Return (X, Y) of the center of cell containing provided text 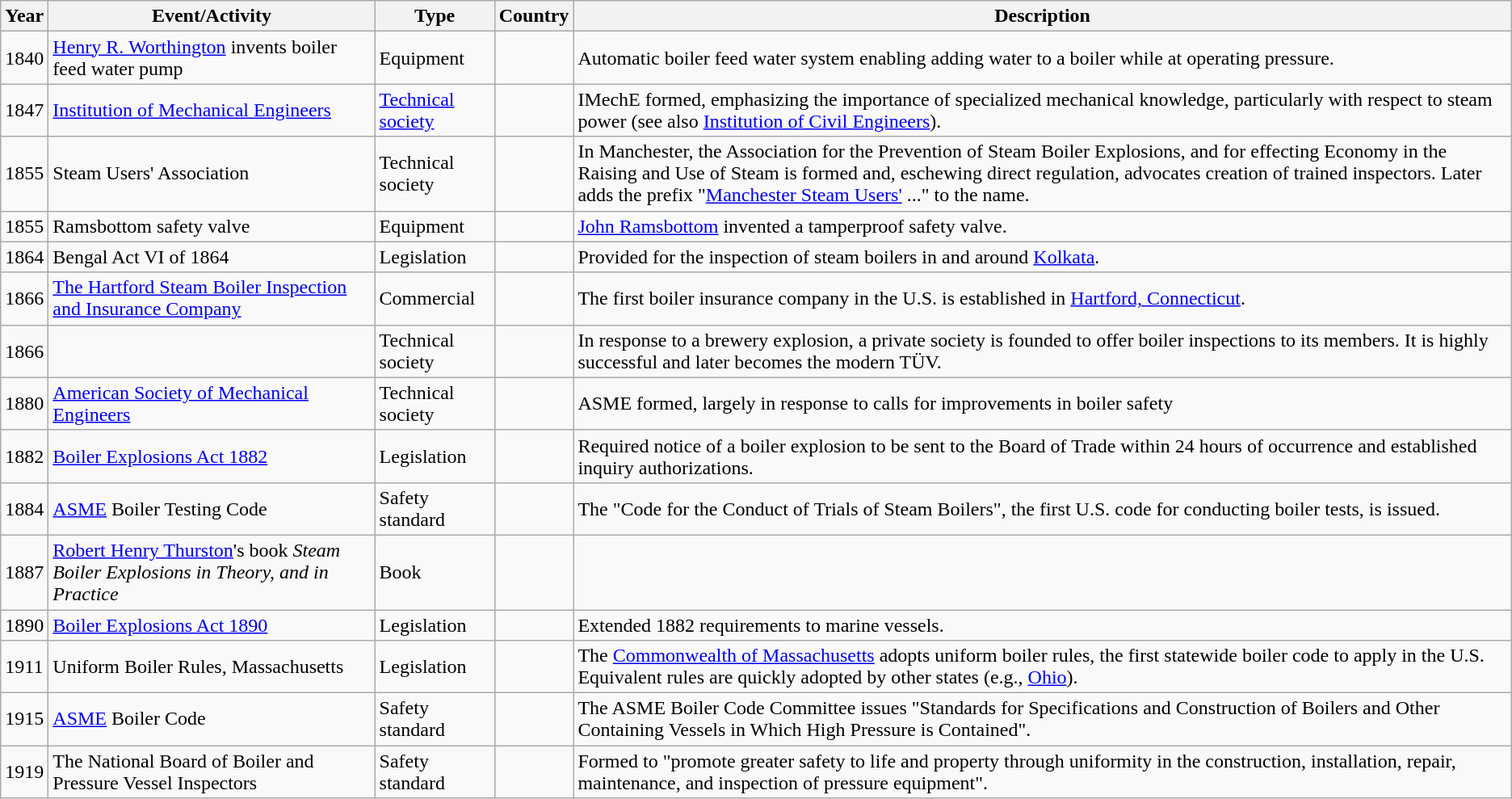
Henry R. Worthington invents boiler feed water pump (212, 58)
The National Board of Boiler and Pressure Vessel Inspectors (212, 772)
Institution of Mechanical Engineers (212, 110)
1915 (24, 719)
Book (435, 572)
Commercial (435, 299)
1880 (24, 404)
1882 (24, 456)
The "Code for the Conduct of Trials of Steam Boilers", the first U.S. code for conducting boiler tests, is issued. (1042, 509)
1919 (24, 772)
1884 (24, 509)
Extended 1882 requirements to marine vessels. (1042, 624)
ASME Boiler Code (212, 719)
1890 (24, 624)
1911 (24, 667)
Year (24, 16)
The Hartford Steam Boiler Inspection and Insurance Company (212, 299)
Boiler Explosions Act 1882 (212, 456)
Description (1042, 16)
The first boiler insurance company in the U.S. is established in Hartford, Connecticut. (1042, 299)
John Ramsbottom invented a tamperproof safety valve. (1042, 226)
Provided for the inspection of steam boilers in and around Kolkata. (1042, 257)
ASME Boiler Testing Code (212, 509)
Uniform Boiler Rules, Massachusetts (212, 667)
Type (435, 16)
Required notice of a boiler explosion to be sent to the Board of Trade within 24 hours of occurrence and established inquiry authorizations. (1042, 456)
1847 (24, 110)
1840 (24, 58)
Bengal Act VI of 1864 (212, 257)
Country (534, 16)
ASME formed, largely in response to calls for improvements in boiler safety (1042, 404)
1887 (24, 572)
Automatic boiler feed water system enabling adding water to a boiler while at operating pressure. (1042, 58)
1864 (24, 257)
Robert Henry Thurston's book Steam Boiler Explosions in Theory, and in Practice (212, 572)
Steam Users' Association (212, 174)
Event/Activity (212, 16)
Boiler Explosions Act 1890 (212, 624)
American Society of Mechanical Engineers (212, 404)
Ramsbottom safety valve (212, 226)
